Search for the cell housing the specified text and yield its (X, Y) center coordinate. 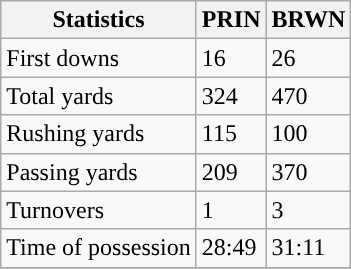
115 (231, 134)
PRIN (231, 20)
324 (231, 96)
100 (308, 134)
470 (308, 96)
370 (308, 172)
First downs (99, 58)
Turnovers (99, 210)
3 (308, 210)
Statistics (99, 20)
Passing yards (99, 172)
16 (231, 58)
31:11 (308, 248)
BRWN (308, 20)
1 (231, 210)
Rushing yards (99, 134)
Time of possession (99, 248)
Total yards (99, 96)
209 (231, 172)
26 (308, 58)
28:49 (231, 248)
